Locate the cell with the specified text and output its (x, y) center coordinate. 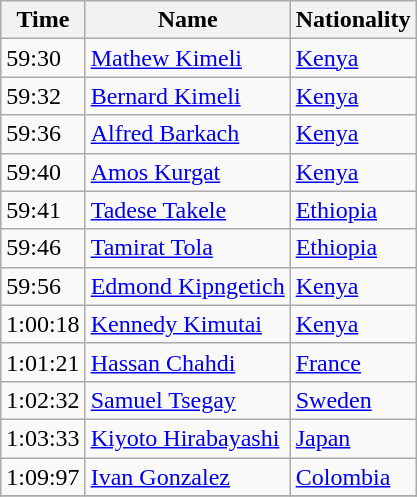
France (353, 362)
Kennedy Kimutai (188, 324)
Nationality (353, 20)
Mathew Kimeli (188, 58)
59:40 (43, 172)
Bernard Kimeli (188, 96)
Name (188, 20)
59:46 (43, 248)
Hassan Chahdi (188, 362)
Kiyoto Hirabayashi (188, 438)
Samuel Tsegay (188, 400)
Alfred Barkach (188, 134)
59:30 (43, 58)
Colombia (353, 477)
1:00:18 (43, 324)
Ivan Gonzalez (188, 477)
1:09:97 (43, 477)
Edmond Kipngetich (188, 286)
59:41 (43, 210)
59:56 (43, 286)
Sweden (353, 400)
1:02:32 (43, 400)
1:01:21 (43, 362)
59:32 (43, 96)
59:36 (43, 134)
Time (43, 20)
Tamirat Tola (188, 248)
Amos Kurgat (188, 172)
Japan (353, 438)
Tadese Takele (188, 210)
1:03:33 (43, 438)
